Scan for the cell matching the given text and deliver its [X, Y] coordinate at center. 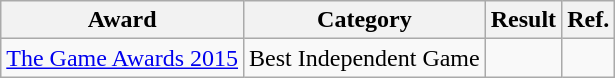
The Game Awards 2015 [122, 58]
Category [365, 20]
Ref. [588, 20]
Result [523, 20]
Award [122, 20]
Best Independent Game [365, 58]
